For the text-containing cell, return its midpoint in [X, Y] coordinate format. 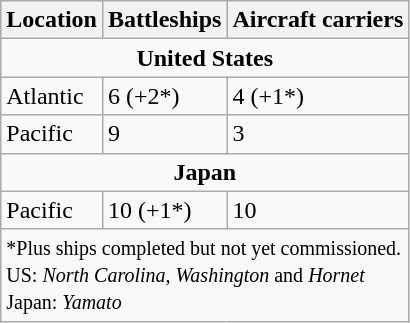
Battleships [164, 20]
Location [52, 20]
Atlantic [52, 96]
3 [318, 134]
9 [164, 134]
Japan [205, 172]
10 (+1*) [164, 210]
4 (+1*) [318, 96]
United States [205, 58]
10 [318, 210]
Aircraft carriers [318, 20]
6 (+2*) [164, 96]
*Plus ships completed but not yet commissioned. US: North Carolina, Washington and HornetJapan: Yamato [205, 275]
